Search for the cell housing the specified text and yield its (X, Y) center coordinate. 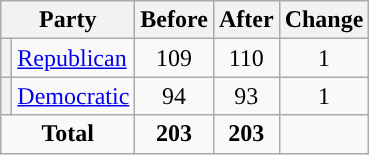
109 (174, 58)
94 (174, 96)
110 (246, 58)
After (246, 20)
Before (174, 20)
Democratic (74, 96)
Change (324, 20)
93 (246, 96)
Party (68, 20)
Total (68, 134)
Republican (74, 58)
